Search for the cell housing the specified text and yield its [X, Y] center coordinate. 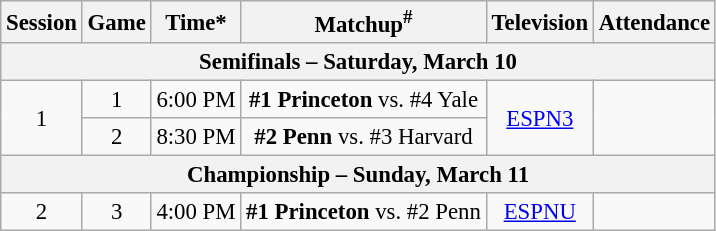
Television [540, 22]
Session [42, 22]
Attendance [654, 22]
Championship – Sunday, March 11 [358, 175]
Semifinals – Saturday, March 10 [358, 62]
Matchup# [364, 22]
#1 Princeton vs. #4 Yale [364, 100]
ESPN3 [540, 118]
8:30 PM [196, 137]
Game [116, 22]
#2 Penn vs. #3 Harvard [364, 137]
2 [116, 137]
6:00 PM [196, 100]
Time* [196, 22]
